Scan for the cell matching the given text and deliver its (x, y) coordinate at center. 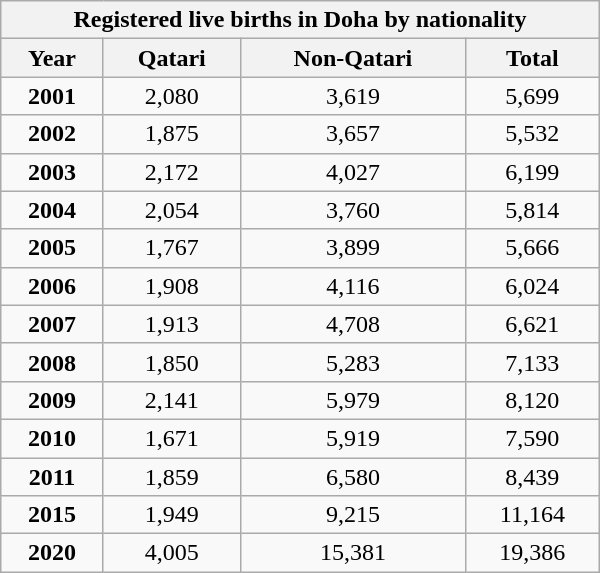
2,141 (172, 400)
6,199 (532, 172)
2005 (52, 248)
2002 (52, 134)
2009 (52, 400)
1,850 (172, 362)
2003 (52, 172)
Registered live births in Doha by nationality (300, 20)
3,760 (352, 210)
5,814 (532, 210)
7,133 (532, 362)
Year (52, 58)
5,283 (352, 362)
1,875 (172, 134)
4,027 (352, 172)
1,671 (172, 438)
11,164 (532, 515)
5,979 (352, 400)
7,590 (532, 438)
2007 (52, 324)
1,908 (172, 286)
2,172 (172, 172)
19,386 (532, 553)
4,708 (352, 324)
2020 (52, 553)
3,899 (352, 248)
3,619 (352, 96)
2008 (52, 362)
5,666 (532, 248)
2015 (52, 515)
1,859 (172, 477)
2,080 (172, 96)
Qatari (172, 58)
6,621 (532, 324)
6,024 (532, 286)
8,120 (532, 400)
2,054 (172, 210)
9,215 (352, 515)
5,532 (532, 134)
2001 (52, 96)
2004 (52, 210)
Non-Qatari (352, 58)
5,919 (352, 438)
Total (532, 58)
4,116 (352, 286)
5,699 (532, 96)
15,381 (352, 553)
3,657 (352, 134)
2010 (52, 438)
8,439 (532, 477)
2011 (52, 477)
4,005 (172, 553)
1,913 (172, 324)
1,767 (172, 248)
2006 (52, 286)
1,949 (172, 515)
6,580 (352, 477)
